From the cell containing the given text, extract its center point as [x, y] coordinate. 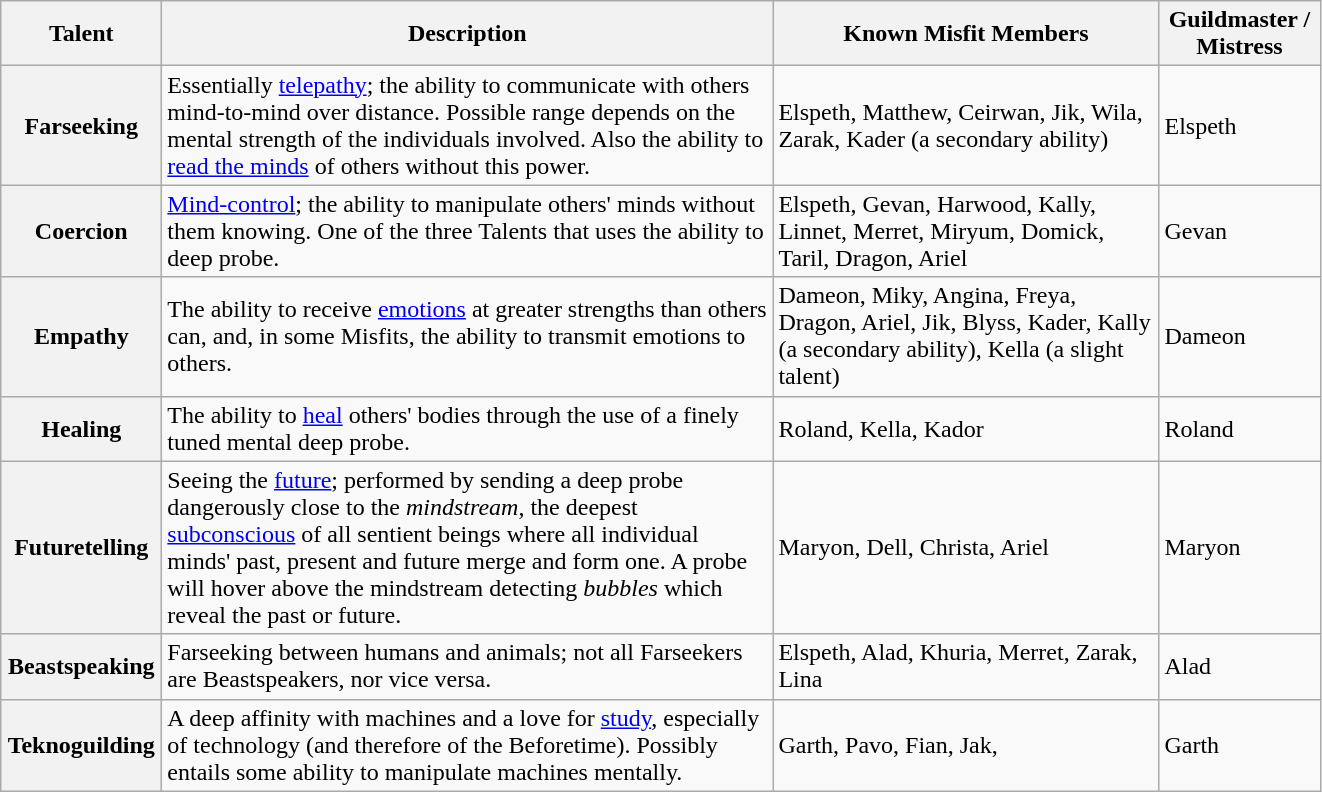
Garth, Pavo, Fian, Jak, [966, 745]
Elspeth, Matthew, Ceirwan, Jik, Wila, Zarak, Kader (a secondary ability) [966, 126]
Maryon [1240, 548]
The ability to receive emotions at greater strengths than others can, and, in some Misfits, the ability to transmit emotions to others. [468, 336]
Elspeth, Alad, Khuria, Merret, Zarak, Lina [966, 666]
Healing [82, 428]
Description [468, 34]
Talent [82, 34]
The ability to heal others' bodies through the use of a finely tuned mental deep probe. [468, 428]
Roland [1240, 428]
Known Misfit Members [966, 34]
Coercion [82, 231]
Mind-control; the ability to manipulate others' minds without them knowing. One of the three Talents that uses the ability to deep probe. [468, 231]
Gevan [1240, 231]
Alad [1240, 666]
Farseeking between humans and animals; not all Farseekers are Beastspeakers, nor vice versa. [468, 666]
Elspeth, Gevan, Harwood, Kally, Linnet, Merret, Miryum, Domick, Taril, Dragon, Ariel [966, 231]
Garth [1240, 745]
Roland, Kella, Kador [966, 428]
Farseeking [82, 126]
Teknoguilding [82, 745]
Elspeth [1240, 126]
Dameon [1240, 336]
Guildmaster / Mistress [1240, 34]
Beastspeaking [82, 666]
Empathy [82, 336]
Dameon, Miky, Angina, Freya, Dragon, Ariel, Jik, Blyss, Kader, Kally (a secondary ability), Kella (a slight talent) [966, 336]
Maryon, Dell, Christa, Ariel [966, 548]
Futuretelling [82, 548]
